Return the (X, Y) coordinate for the center point of the cell that contains the specified text.  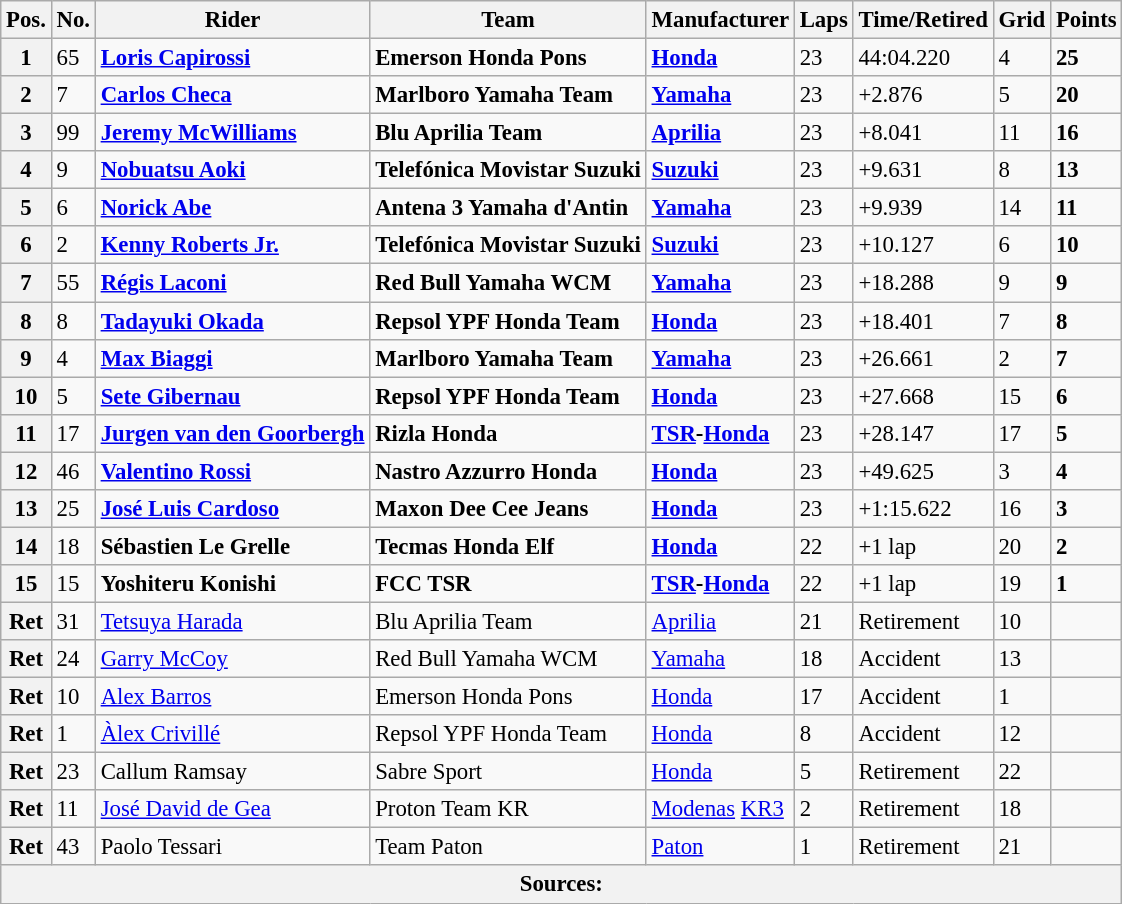
Team (508, 20)
Carlos Checa (232, 95)
+26.661 (923, 358)
Sources: (562, 885)
Time/Retired (923, 20)
Sabre Sport (508, 772)
FCC TSR (508, 584)
Tecmas Honda Elf (508, 546)
Pos. (26, 20)
Maxon Dee Cee Jeans (508, 509)
+18.288 (923, 283)
Callum Ramsay (232, 772)
+1:15.622 (923, 509)
43 (73, 847)
Team Paton (508, 847)
Yoshiteru Konishi (232, 584)
Rizla Honda (508, 433)
José David de Gea (232, 809)
No. (73, 20)
Garry McCoy (232, 659)
Grid (1022, 20)
+2.876 (923, 95)
Nastro Azzurro Honda (508, 471)
+10.127 (923, 245)
Jurgen van den Goorbergh (232, 433)
José Luis Cardoso (232, 509)
Rider (232, 20)
Kenny Roberts Jr. (232, 245)
Alex Barros (232, 697)
Nobuatsu Aoki (232, 170)
Loris Capirossi (232, 58)
44:04.220 (923, 58)
+9.631 (923, 170)
Tetsuya Harada (232, 621)
Paton (720, 847)
Manufacturer (720, 20)
+49.625 (923, 471)
65 (73, 58)
46 (73, 471)
Antena 3 Yamaha d'Antin (508, 208)
+9.939 (923, 208)
24 (73, 659)
+18.401 (923, 321)
Sébastien Le Grelle (232, 546)
+8.041 (923, 133)
Proton Team KR (508, 809)
Points (1086, 20)
Àlex Crivillé (232, 734)
Norick Abe (232, 208)
Sete Gibernau (232, 396)
Tadayuki Okada (232, 321)
31 (73, 621)
55 (73, 283)
+27.668 (923, 396)
Jeremy McWilliams (232, 133)
Régis Laconi (232, 283)
19 (1022, 584)
Paolo Tessari (232, 847)
+28.147 (923, 433)
Laps (824, 20)
99 (73, 133)
Modenas KR3 (720, 809)
Valentino Rossi (232, 471)
Max Biaggi (232, 358)
